Capture the cell that displays the provided text and extract its (x, y) central coordinate. 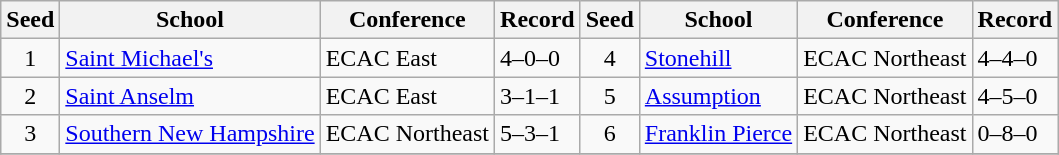
4–5–0 (1015, 96)
4–0–0 (538, 58)
5 (610, 96)
5–3–1 (538, 134)
Saint Michael's (190, 58)
Franklin Pierce (718, 134)
2 (30, 96)
6 (610, 134)
Saint Anselm (190, 96)
3 (30, 134)
Assumption (718, 96)
4 (610, 58)
Southern New Hampshire (190, 134)
0–8–0 (1015, 134)
4–4–0 (1015, 58)
Stonehill (718, 58)
3–1–1 (538, 96)
1 (30, 58)
